Pinpoint the cell where the given text exists, returning its (X, Y) midpoint coordinate. 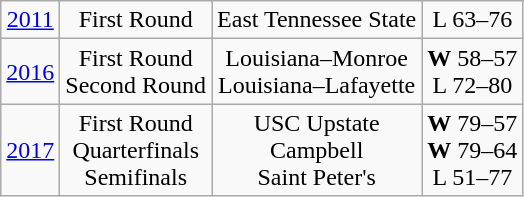
First RoundQuarterfinalsSemifinals (136, 150)
2011 (30, 20)
L 63–76 (472, 20)
East Tennessee State (317, 20)
First RoundSecond Round (136, 72)
USC UpstateCampbellSaint Peter's (317, 150)
W 58–57L 72–80 (472, 72)
2017 (30, 150)
First Round (136, 20)
Louisiana–MonroeLouisiana–Lafayette (317, 72)
2016 (30, 72)
W 79–57W 79–64L 51–77 (472, 150)
